For the text-containing cell, return its midpoint in [X, Y] coordinate format. 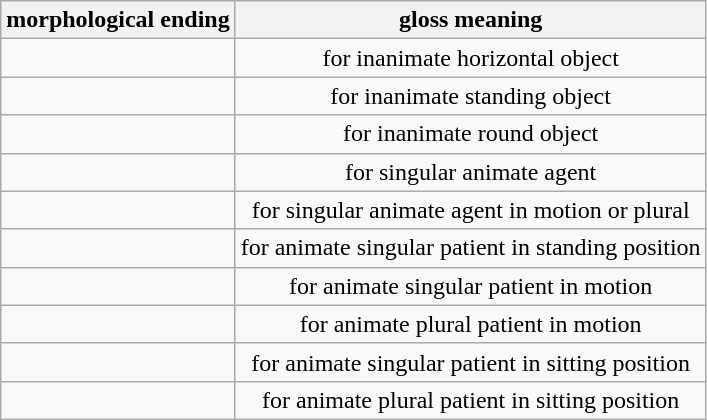
gloss meaning [470, 20]
for animate plural patient in sitting position [470, 400]
for singular animate agent [470, 172]
morphological ending [118, 20]
for inanimate horizontal object [470, 58]
for inanimate round object [470, 134]
for animate plural patient in motion [470, 324]
for singular animate agent in motion or plural [470, 210]
for animate singular patient in sitting position [470, 362]
for animate singular patient in motion [470, 286]
for animate singular patient in standing position [470, 248]
for inanimate standing object [470, 96]
